Return (X, Y) of the center of cell containing provided text 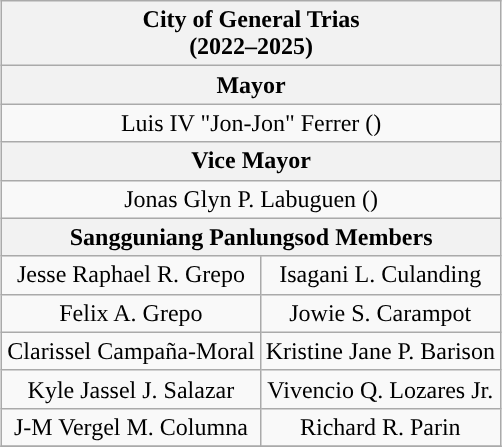
Kyle Jassel J. Salazar (131, 389)
J-M Vergel M. Columna (131, 427)
Jonas Glyn P. Labuguen () (252, 199)
Kristine Jane P. Barison (380, 351)
Sangguniang Panlungsod Members (252, 237)
Jowie S. Carampot (380, 313)
City of General Trias(2022–2025) (252, 34)
Mayor (252, 85)
Richard R. Parin (380, 427)
Luis IV "Jon-Jon" Ferrer () (252, 123)
Felix A. Grepo (131, 313)
Vice Mayor (252, 161)
Isagani L. Culanding (380, 275)
Jesse Raphael R. Grepo (131, 275)
Vivencio Q. Lozares Jr. (380, 389)
Clarissel Campaña-Moral (131, 351)
